Search for the cell housing the specified text and yield its [x, y] center coordinate. 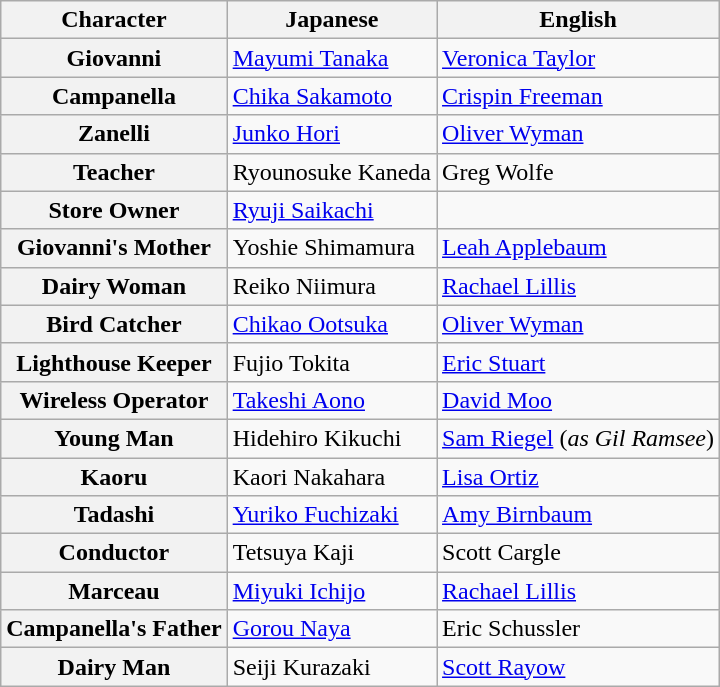
Scott Cargle [578, 553]
Amy Birnbaum [578, 515]
Chikao Ootsuka [332, 324]
Eric Schussler [578, 629]
Conductor [114, 553]
Yuriko Fuchizaki [332, 515]
Seiji Kurazaki [332, 667]
Yoshie Shimamura [332, 248]
Miyuki Ichijo [332, 591]
Greg Wolfe [578, 172]
Gorou Naya [332, 629]
Eric Stuart [578, 362]
Tadashi [114, 515]
Leah Applebaum [578, 248]
Young Man [114, 438]
Dairy Woman [114, 286]
Lisa Ortiz [578, 477]
English [578, 20]
Dairy Man [114, 667]
Junko Hori [332, 134]
Store Owner [114, 210]
Giovanni [114, 58]
Reiko Niimura [332, 286]
Campanella [114, 96]
Crispin Freeman [578, 96]
Mayumi Tanaka [332, 58]
Sam Riegel (as Gil Ramsee) [578, 438]
Ryounosuke Kaneda [332, 172]
Campanella's Father [114, 629]
Veronica Taylor [578, 58]
Takeshi Aono [332, 400]
David Moo [578, 400]
Tetsuya Kaji [332, 553]
Wireless Operator [114, 400]
Zanelli [114, 134]
Teacher [114, 172]
Bird Catcher [114, 324]
Lighthouse Keeper [114, 362]
Ryuji Saikachi [332, 210]
Character [114, 20]
Scott Rayow [578, 667]
Marceau [114, 591]
Kaoru [114, 477]
Chika Sakamoto [332, 96]
Kaori Nakahara [332, 477]
Japanese [332, 20]
Hidehiro Kikuchi [332, 438]
Fujio Tokita [332, 362]
Giovanni's Mother [114, 248]
